Pinpoint the cell where the given text exists, returning its [X, Y] midpoint coordinate. 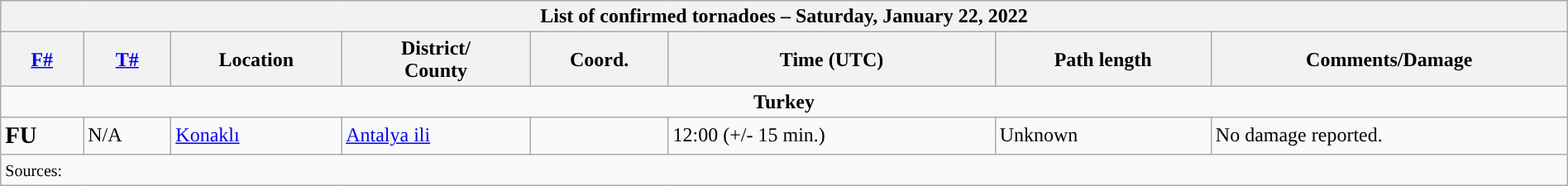
No damage reported. [1389, 136]
Path length [1103, 60]
Turkey [784, 102]
Sources: [784, 169]
District/County [437, 60]
Time (UTC) [832, 60]
Comments/Damage [1389, 60]
T# [127, 60]
Location [256, 60]
N/A [127, 136]
List of confirmed tornadoes – Saturday, January 22, 2022 [784, 17]
Konaklı [256, 136]
Coord. [599, 60]
F# [42, 60]
Antalya ili [437, 136]
12:00 (+/- 15 min.) [832, 136]
FU [42, 136]
Unknown [1103, 136]
